From the cell containing the given text, extract its center point as [x, y] coordinate. 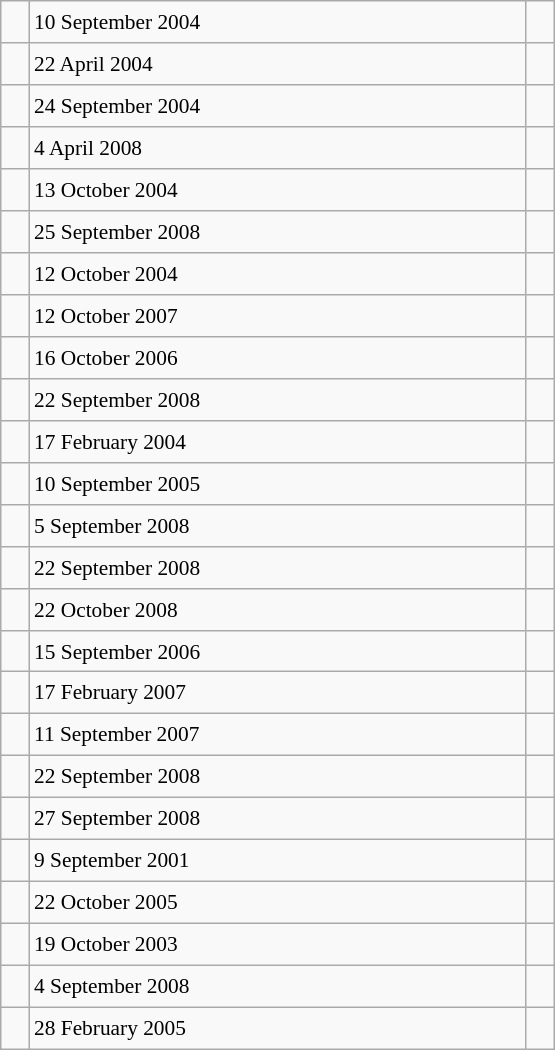
9 September 2001 [278, 861]
10 September 2005 [278, 483]
22 October 2005 [278, 903]
22 October 2008 [278, 609]
12 October 2007 [278, 316]
17 February 2004 [278, 441]
25 September 2008 [278, 232]
4 April 2008 [278, 148]
28 February 2005 [278, 1028]
16 October 2006 [278, 358]
22 April 2004 [278, 64]
19 October 2003 [278, 945]
27 September 2008 [278, 819]
15 September 2006 [278, 651]
10 September 2004 [278, 22]
13 October 2004 [278, 190]
12 October 2004 [278, 274]
24 September 2004 [278, 106]
5 September 2008 [278, 525]
17 February 2007 [278, 693]
4 September 2008 [278, 986]
11 September 2007 [278, 735]
